Output the [x, y] coordinate of the center of the cell containing the given text.  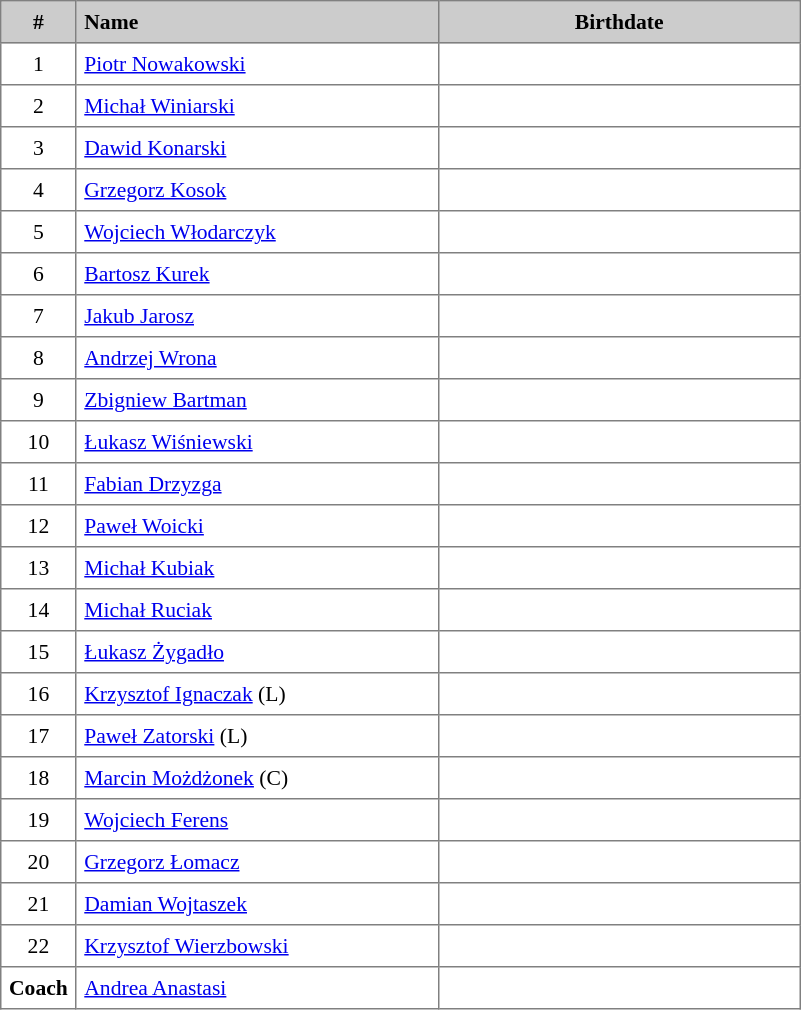
11 [38, 484]
15 [38, 652]
Grzegorz Łomacz [257, 862]
# [38, 22]
Damian Wojtaszek [257, 904]
Paweł Zatorski (L) [257, 736]
Krzysztof Wierzbowski [257, 946]
3 [38, 148]
Bartosz Kurek [257, 274]
Marcin Możdżonek (C) [257, 778]
Andrzej Wrona [257, 358]
10 [38, 442]
Coach [38, 988]
21 [38, 904]
Dawid Konarski [257, 148]
Wojciech Ferens [257, 820]
18 [38, 778]
1 [38, 64]
9 [38, 400]
Wojciech Włodarczyk [257, 232]
Michał Ruciak [257, 610]
5 [38, 232]
12 [38, 526]
2 [38, 106]
Michał Kubiak [257, 568]
Zbigniew Bartman [257, 400]
Jakub Jarosz [257, 316]
13 [38, 568]
Krzysztof Ignaczak (L) [257, 694]
17 [38, 736]
Birthdate [619, 22]
7 [38, 316]
22 [38, 946]
Andrea Anastasi [257, 988]
Paweł Woicki [257, 526]
Fabian Drzyzga [257, 484]
Piotr Nowakowski [257, 64]
Łukasz Wiśniewski [257, 442]
6 [38, 274]
4 [38, 190]
19 [38, 820]
8 [38, 358]
Łukasz Żygadło [257, 652]
14 [38, 610]
Grzegorz Kosok [257, 190]
20 [38, 862]
16 [38, 694]
Name [257, 22]
Michał Winiarski [257, 106]
